Return (x, y) of the center of cell containing provided text 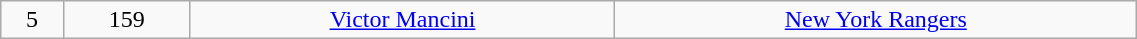
5 (32, 20)
Victor Mancini (402, 20)
159 (126, 20)
New York Rangers (876, 20)
